Determine the [X, Y] coordinate at the center of the cell enclosing the given text.  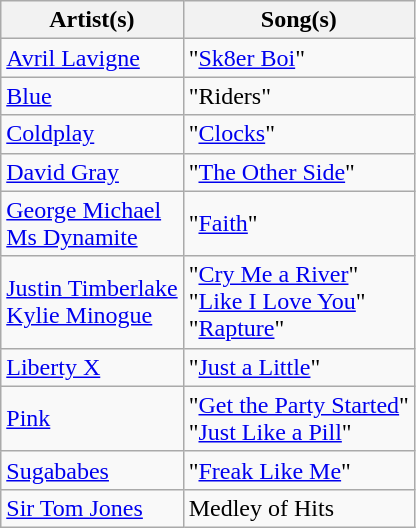
Song(s) [298, 20]
David Gray [92, 172]
Avril Lavigne [92, 58]
"The Other Side" [298, 172]
Liberty X [92, 367]
"Freak Like Me" [298, 470]
"Get the Party Started""Just Like a Pill" [298, 418]
"Faith" [298, 224]
"Just a Little" [298, 367]
Coldplay [92, 134]
George MichaelMs Dynamite [92, 224]
"Riders" [298, 96]
Sugababes [92, 470]
Medley of Hits [298, 508]
"Cry Me a River""Like I Love You""Rapture" [298, 302]
Blue [92, 96]
Pink [92, 418]
Justin TimberlakeKylie Minogue [92, 302]
"Clocks" [298, 134]
Artist(s) [92, 20]
"Sk8er Boi" [298, 58]
Sir Tom Jones [92, 508]
